Identify which cell holds the provided text, then report its [x, y] central coordinate. 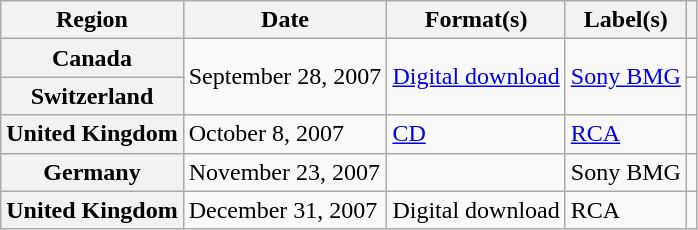
Region [92, 20]
December 31, 2007 [285, 210]
Label(s) [626, 20]
Date [285, 20]
November 23, 2007 [285, 172]
CD [476, 134]
Switzerland [92, 96]
October 8, 2007 [285, 134]
Format(s) [476, 20]
Canada [92, 58]
September 28, 2007 [285, 77]
Germany [92, 172]
